Identify which cell holds the provided text, then report its [x, y] central coordinate. 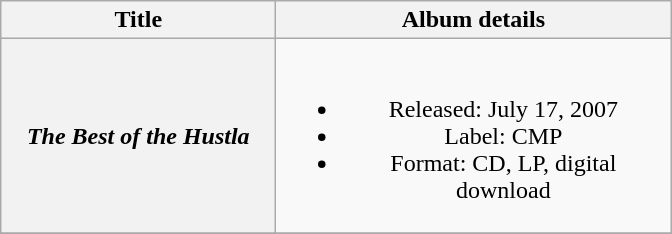
Album details [474, 20]
Released: July 17, 2007Label: CMPFormat: CD, LP, digital download [474, 136]
The Best of the Hustla [138, 136]
Title [138, 20]
